Scan for the cell matching the given text and deliver its [x, y] coordinate at center. 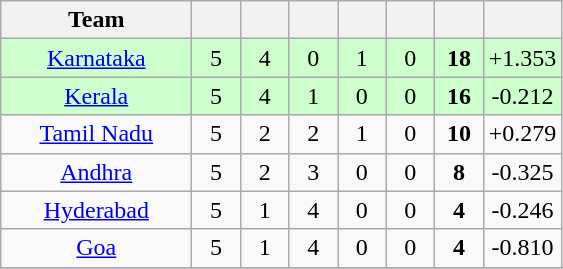
3 [314, 172]
Hyderabad [96, 210]
+1.353 [522, 58]
+0.279 [522, 134]
Team [96, 20]
Tamil Nadu [96, 134]
10 [460, 134]
Karnataka [96, 58]
Andhra [96, 172]
-0.810 [522, 248]
-0.212 [522, 96]
-0.246 [522, 210]
18 [460, 58]
Goa [96, 248]
Kerala [96, 96]
-0.325 [522, 172]
8 [460, 172]
16 [460, 96]
